Determine the (X, Y) coordinate at the center of the cell enclosing the given text.  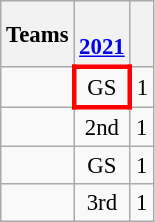
3rd (102, 203)
2021 (102, 34)
Teams (38, 34)
2nd (102, 128)
